Return the [x, y] coordinate for the center point of the cell that contains the specified text.  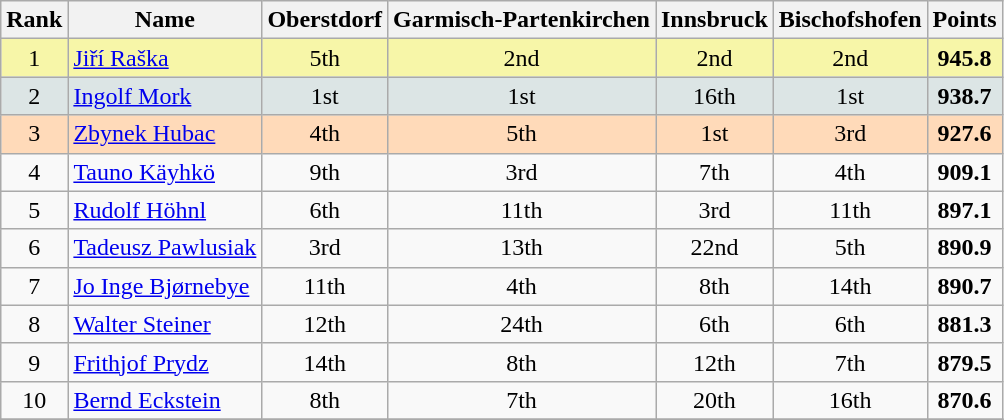
870.6 [964, 400]
Ingolf Mork [165, 96]
Frithjof Prydz [165, 362]
890.7 [964, 286]
6 [34, 248]
Zbynek Hubac [165, 134]
909.1 [964, 172]
Bernd Eckstein [165, 400]
Tauno Käyhkö [165, 172]
879.5 [964, 362]
3 [34, 134]
7 [34, 286]
Oberstdorf [325, 20]
Jiří Raška [165, 58]
Walter Steiner [165, 324]
897.1 [964, 210]
Points [964, 20]
Innsbruck [715, 20]
938.7 [964, 96]
2 [34, 96]
Name [165, 20]
24th [522, 324]
13th [522, 248]
9th [325, 172]
Tadeusz Pawlusiak [165, 248]
4 [34, 172]
Rudolf Höhnl [165, 210]
890.9 [964, 248]
945.8 [964, 58]
20th [715, 400]
9 [34, 362]
Jo Inge Bjørnebye [165, 286]
Rank [34, 20]
1 [34, 58]
10 [34, 400]
Garmisch-Partenkirchen [522, 20]
5 [34, 210]
8 [34, 324]
22nd [715, 248]
881.3 [964, 324]
927.6 [964, 134]
Bischofshofen [850, 20]
